Detect which cell encompasses the target text, then output its (X, Y) center coordinate. 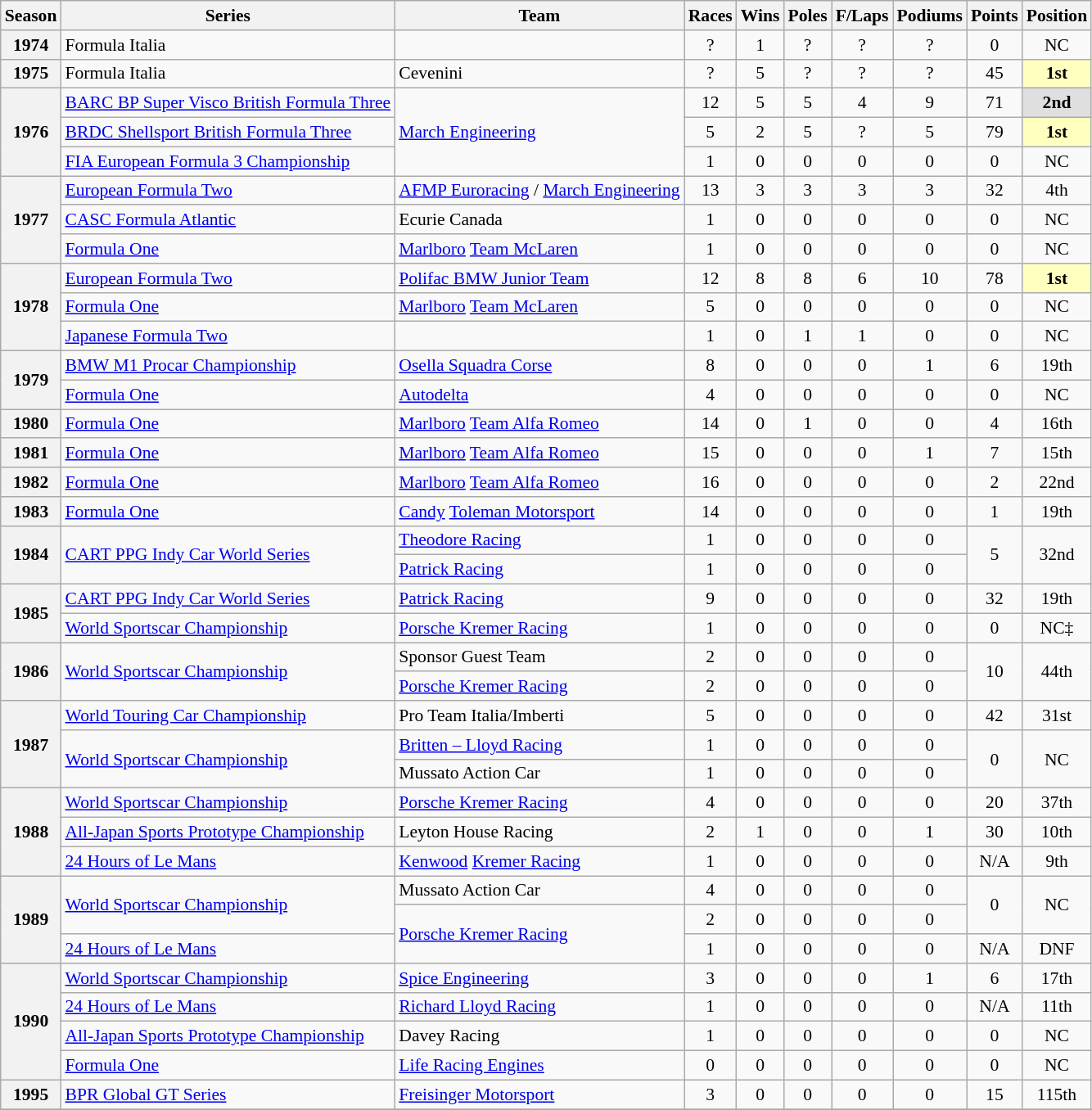
Davey Racing (539, 1036)
1986 (31, 671)
BPR Global GT Series (228, 1094)
DNF (1057, 949)
Position (1057, 16)
16 (711, 482)
78 (995, 278)
March Engineering (539, 133)
Life Racing Engines (539, 1066)
Candy Toleman Motorsport (539, 512)
1978 (31, 308)
17th (1057, 978)
31st (1057, 715)
1979 (31, 380)
37th (1057, 803)
Wins (760, 16)
44th (1057, 671)
Britten – Lloyd Racing (539, 745)
Ecurie Canada (539, 220)
AFMP Euroracing / March Engineering (539, 191)
1984 (31, 555)
1980 (31, 424)
1976 (31, 133)
1974 (31, 45)
16th (1057, 424)
1989 (31, 920)
11th (1057, 1007)
Leyton House Racing (539, 832)
115th (1057, 1094)
42 (995, 715)
Season (31, 16)
BRDC Shellsport British Formula Three (228, 133)
Japanese Formula Two (228, 336)
1995 (31, 1094)
BARC BP Super Visco British Formula Three (228, 103)
1990 (31, 1022)
Poles (808, 16)
4th (1057, 191)
Spice Engineering (539, 978)
1988 (31, 832)
1981 (31, 453)
Podiums (930, 16)
32nd (1057, 555)
World Touring Car Championship (228, 715)
2nd (1057, 103)
20 (995, 803)
1987 (31, 745)
Series (228, 16)
1982 (31, 482)
F/Laps (863, 16)
Polifac BMW Junior Team (539, 278)
CASC Formula Atlantic (228, 220)
Points (995, 16)
10th (1057, 832)
Autodelta (539, 395)
79 (995, 133)
BMW M1 Procar Championship (228, 366)
7 (995, 453)
Richard Lloyd Racing (539, 1007)
Team (539, 16)
1975 (31, 74)
1983 (31, 512)
1977 (31, 219)
Freisinger Motorsport (539, 1094)
22nd (1057, 482)
FIA European Formula 3 Championship (228, 161)
Races (711, 16)
Theodore Racing (539, 540)
1985 (31, 614)
Pro Team Italia/Imberti (539, 715)
Kenwood Kremer Racing (539, 861)
Cevenini (539, 74)
15th (1057, 453)
71 (995, 103)
Sponsor Guest Team (539, 657)
13 (711, 191)
NC‡ (1057, 628)
45 (995, 74)
9th (1057, 861)
30 (995, 832)
Osella Squadra Corse (539, 366)
